Identify which cell holds the provided text, then report its (x, y) central coordinate. 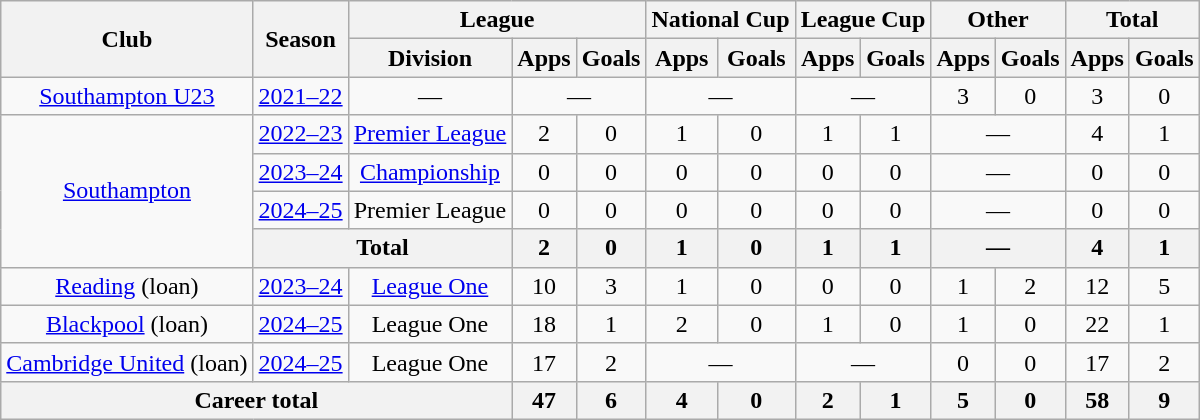
47 (544, 400)
22 (1097, 324)
Career total (256, 400)
2022–23 (300, 134)
12 (1097, 286)
2021–22 (300, 96)
National Cup (720, 20)
Southampton U23 (127, 96)
Season (300, 39)
9 (1164, 400)
Championship (430, 172)
18 (544, 324)
58 (1097, 400)
League (497, 20)
Reading (loan) (127, 286)
Club (127, 39)
10 (544, 286)
League Cup (863, 20)
Southampton (127, 191)
Blackpool (loan) (127, 324)
6 (611, 400)
Division (430, 58)
Cambridge United (loan) (127, 362)
Other (998, 20)
